For the text-containing cell, return its midpoint in [x, y] coordinate format. 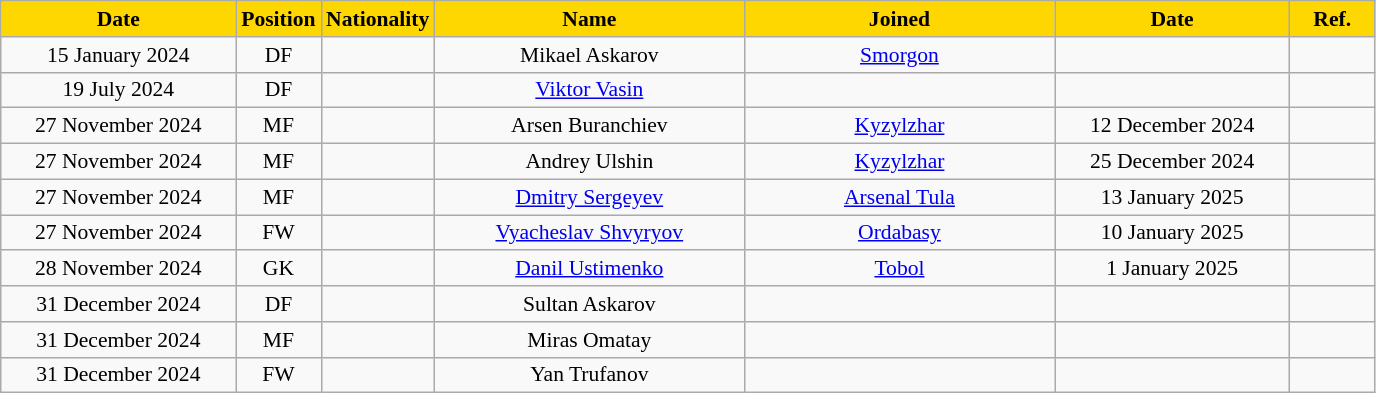
12 December 2024 [1172, 126]
Arsen Buranchiev [589, 126]
Viktor Vasin [589, 90]
25 December 2024 [1172, 162]
28 November 2024 [118, 269]
13 January 2025 [1172, 197]
Joined [899, 19]
Danil Ustimenko [589, 269]
Dmitry Sergeyev [589, 197]
15 January 2024 [118, 55]
Arsenal Tula [899, 197]
GK [278, 269]
Name [589, 19]
Ordabasy [899, 233]
Smorgon [899, 55]
1 January 2025 [1172, 269]
Tobol [899, 269]
19 July 2024 [118, 90]
Yan Trufanov [589, 375]
Ref. [1332, 19]
Position [278, 19]
10 January 2025 [1172, 233]
Miras Omatay [589, 340]
Nationality [378, 19]
Mikael Askarov [589, 55]
Sultan Askarov [589, 304]
Andrey Ulshin [589, 162]
Vyacheslav Shvyryov [589, 233]
